For the text-containing cell, return its midpoint in (x, y) coordinate format. 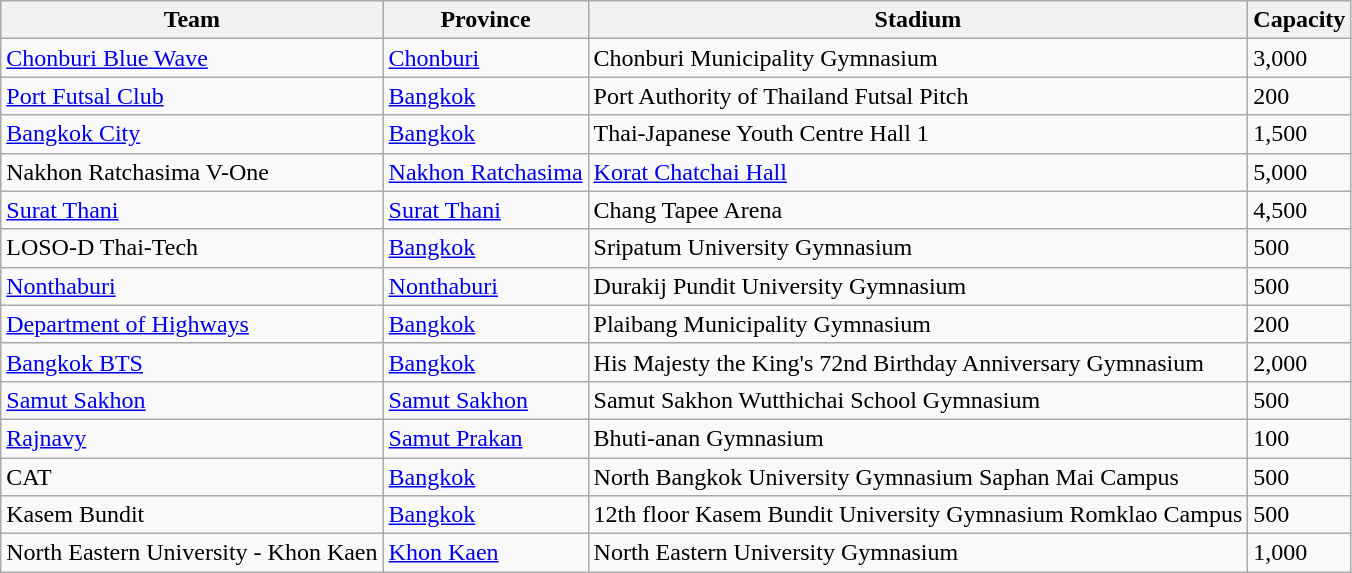
5,000 (1300, 172)
Chonburi (486, 58)
LOSO-D Thai-Tech (192, 248)
His Majesty the King's 72nd Birthday Anniversary Gymnasium (918, 362)
Team (192, 20)
4,500 (1300, 210)
Capacity (1300, 20)
Bhuti-anan Gymnasium (918, 438)
Plaibang Municipality Gymnasium (918, 324)
1,500 (1300, 134)
Department of Highways (192, 324)
Rajnavy (192, 438)
Port Authority of Thailand Futsal Pitch (918, 96)
Durakij Pundit University Gymnasium (918, 286)
Province (486, 20)
2,000 (1300, 362)
Thai-Japanese Youth Centre Hall 1 (918, 134)
North Eastern University Gymnasium (918, 553)
CAT (192, 477)
1,000 (1300, 553)
Kasem Bundit (192, 515)
North Bangkok University Gymnasium Saphan Mai Campus (918, 477)
Samut Sakhon Wutthichai School Gymnasium (918, 400)
3,000 (1300, 58)
Chonburi Blue Wave (192, 58)
Stadium (918, 20)
Nakhon Ratchasima V-One (192, 172)
Khon Kaen (486, 553)
Sripatum University Gymnasium (918, 248)
12th floor Kasem Bundit University Gymnasium Romklao Campus (918, 515)
Bangkok City (192, 134)
Nakhon Ratchasima (486, 172)
Korat Chatchai Hall (918, 172)
North Eastern University - Khon Kaen (192, 553)
Samut Prakan (486, 438)
Chang Tapee Arena (918, 210)
Chonburi Municipality Gymnasium (918, 58)
100 (1300, 438)
Bangkok BTS (192, 362)
Port Futsal Club (192, 96)
